Output the (x, y) coordinate of the center of the cell containing the given text.  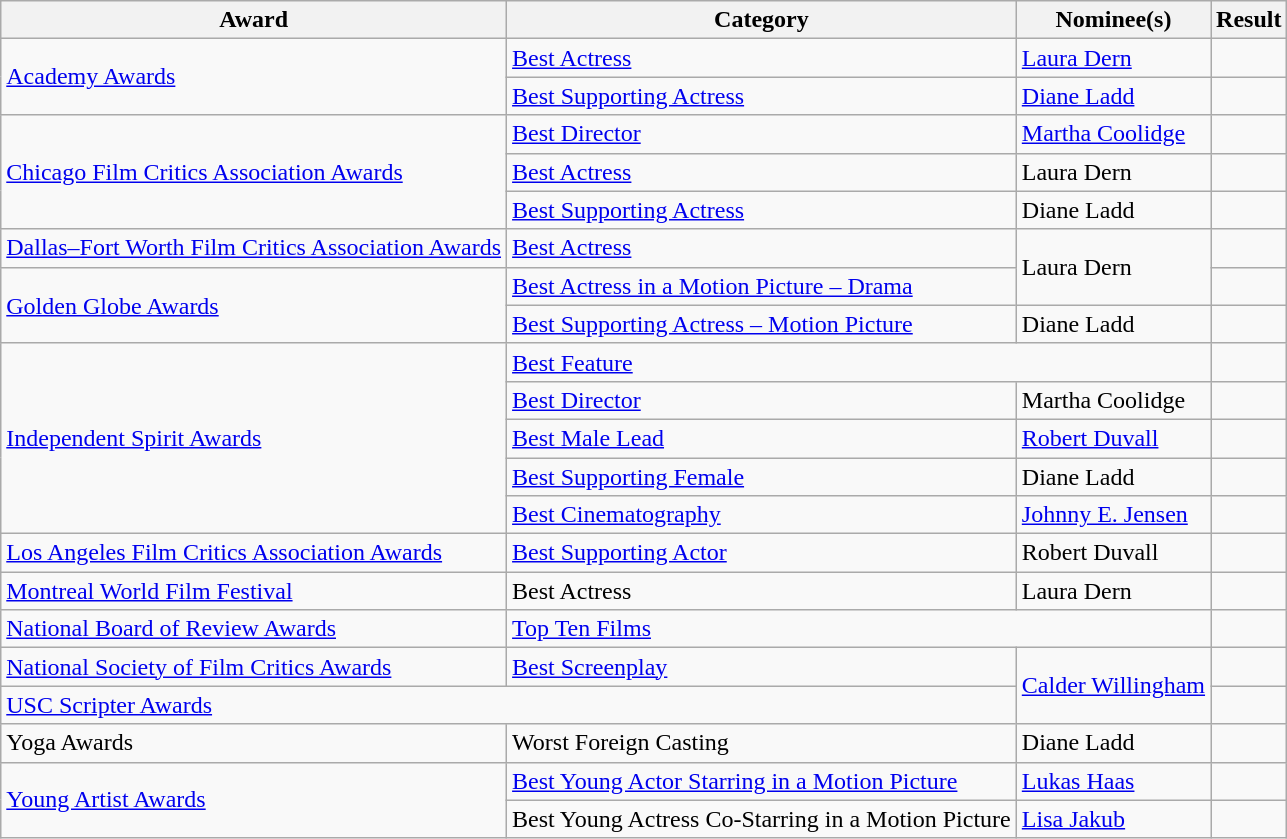
Academy Awards (254, 77)
Best Young Actress Co-Starring in a Motion Picture (762, 819)
Chicago Film Critics Association Awards (254, 172)
National Board of Review Awards (254, 629)
Calder Willingham (1113, 686)
Dallas–Fort Worth Film Critics Association Awards (254, 248)
Young Artist Awards (254, 800)
Best Cinematography (762, 515)
Lisa Jakub (1113, 819)
Nominee(s) (1113, 20)
National Society of Film Critics Awards (254, 667)
Best Supporting Actress – Motion Picture (762, 324)
Worst Foreign Casting (762, 743)
Category (762, 20)
Best Screenplay (762, 667)
Montreal World Film Festival (254, 591)
Best Supporting Actor (762, 553)
Top Ten Films (859, 629)
Los Angeles Film Critics Association Awards (254, 553)
Best Actress in a Motion Picture – Drama (762, 286)
Best Young Actor Starring in a Motion Picture (762, 781)
Result (1249, 20)
Yoga Awards (254, 743)
Best Male Lead (762, 438)
Golden Globe Awards (254, 305)
Best Feature (859, 362)
Award (254, 20)
Lukas Haas (1113, 781)
USC Scripter Awards (509, 705)
Johnny E. Jensen (1113, 515)
Best Supporting Female (762, 477)
Independent Spirit Awards (254, 438)
